Extract the (x, y) coordinate from the center of the cell holding the provided text.  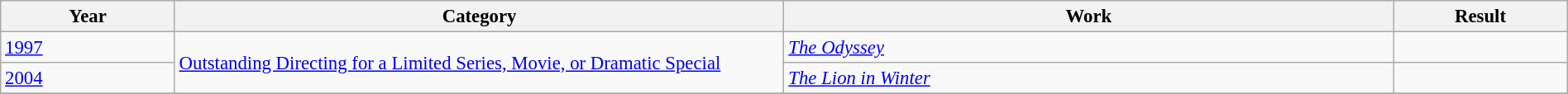
1997 (88, 48)
Result (1480, 16)
Category (480, 16)
The Lion in Winter (1088, 78)
2004 (88, 78)
Outstanding Directing for a Limited Series, Movie, or Dramatic Special (480, 63)
The Odyssey (1088, 48)
Year (88, 16)
Work (1088, 16)
